Determine the (X, Y) coordinate at the center of the cell enclosing the given text.  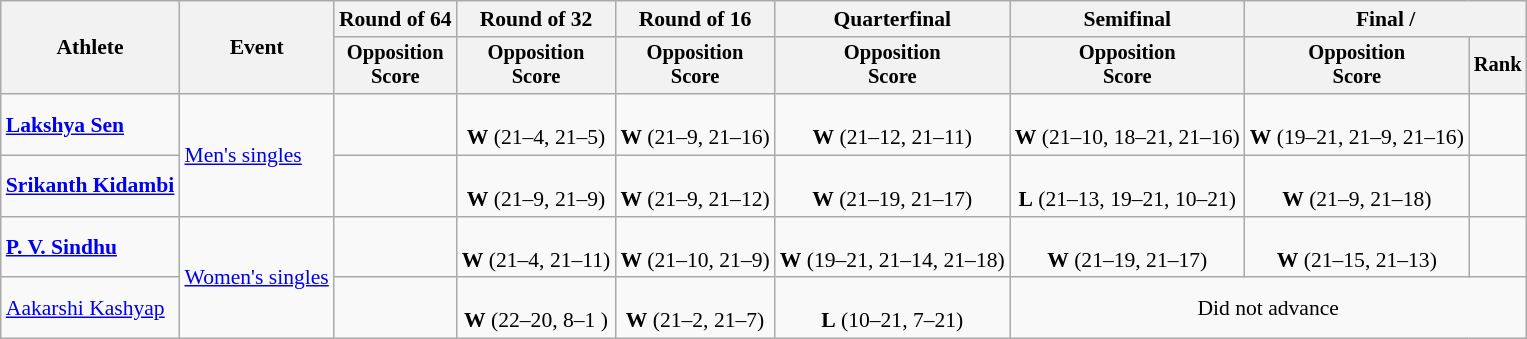
Rank (1498, 66)
W (21–4, 21–11) (536, 248)
P. V. Sindhu (90, 248)
W (21–15, 21–13) (1357, 248)
Semifinal (1128, 19)
W (21–4, 21–5) (536, 124)
Did not advance (1268, 308)
Srikanth Kidambi (90, 186)
W (21–10, 18–21, 21–16) (1128, 124)
Quarterfinal (892, 19)
Round of 32 (536, 19)
L (10–21, 7–21) (892, 308)
Lakshya Sen (90, 124)
Event (256, 48)
Round of 64 (396, 19)
L (21–13, 19–21, 10–21) (1128, 186)
Aakarshi Kashyap (90, 308)
W (22–20, 8–1 ) (536, 308)
Athlete (90, 48)
W (21–2, 21–7) (694, 308)
W (21–9, 21–18) (1357, 186)
W (21–9, 21–9) (536, 186)
Round of 16 (694, 19)
W (19–21, 21–14, 21–18) (892, 248)
W (21–9, 21–12) (694, 186)
Women's singles (256, 278)
W (21–10, 21–9) (694, 248)
W (19–21, 21–9, 21–16) (1357, 124)
W (21–9, 21–16) (694, 124)
Final / (1386, 19)
W (21–12, 21–11) (892, 124)
Men's singles (256, 155)
